Provide the (x, y) coordinate of the cell's center where the given text is located.  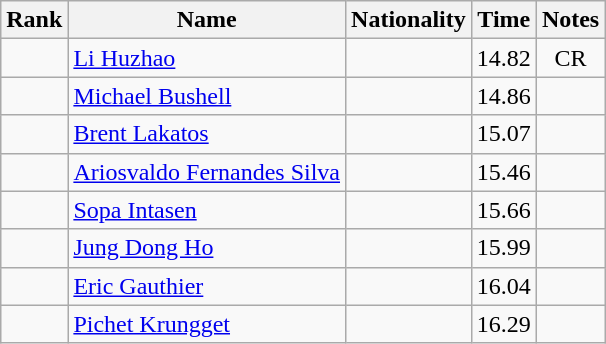
16.04 (504, 286)
14.86 (504, 96)
Time (504, 20)
Nationality (409, 20)
15.46 (504, 172)
Eric Gauthier (207, 286)
15.99 (504, 248)
Brent Lakatos (207, 134)
Name (207, 20)
Pichet Krungget (207, 324)
Michael Bushell (207, 96)
Rank (34, 20)
Li Huzhao (207, 58)
CR (570, 58)
Jung Dong Ho (207, 248)
14.82 (504, 58)
15.07 (504, 134)
Notes (570, 20)
16.29 (504, 324)
15.66 (504, 210)
Sopa Intasen (207, 210)
Ariosvaldo Fernandes Silva (207, 172)
